For the text-containing cell, return its midpoint in [x, y] coordinate format. 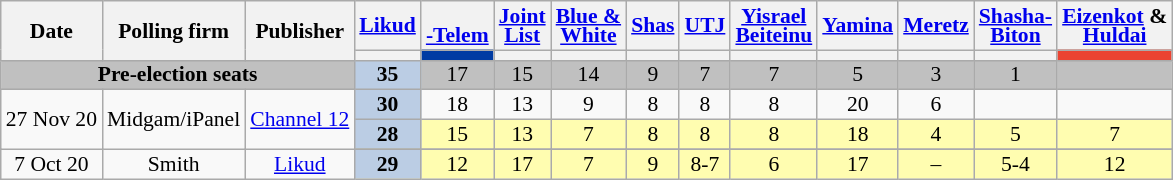
Blue &White [588, 26]
Shas [652, 26]
Midgam/iPanel [174, 120]
Shasha-Biton [1016, 26]
-Telem [458, 26]
Channel 12 [300, 120]
5-4 [1016, 164]
– [936, 164]
Yamina [858, 26]
4 [936, 135]
14 [588, 75]
1 [1016, 75]
3 [936, 75]
35 [388, 75]
Publisher [300, 30]
Eizenkot & Huldai [1114, 26]
20 [858, 105]
Smith [174, 164]
30 [388, 105]
28 [388, 135]
JointList [522, 26]
7 Oct 20 [52, 164]
Polling firm [174, 30]
YisraelBeiteinu [774, 26]
UTJ [704, 26]
27 Nov 20 [52, 120]
Meretz [936, 26]
8-7 [704, 164]
Date [52, 30]
29 [388, 164]
Pre-election seats [178, 75]
